Detect which cell encompasses the target text, then output its (x, y) center coordinate. 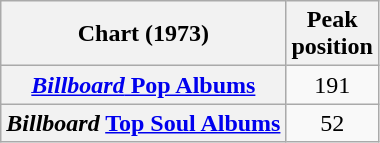
Peakposition (332, 34)
Billboard Top Soul Albums (144, 123)
52 (332, 123)
191 (332, 85)
Billboard Pop Albums (144, 85)
Chart (1973) (144, 34)
